Return (X, Y) of the center of cell containing provided text 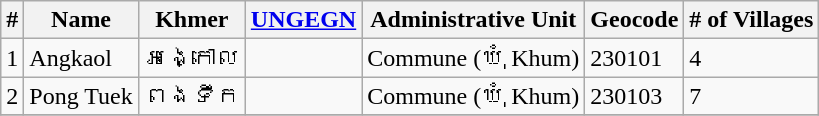
Pong Tuek (81, 96)
ពងទឹក (192, 96)
Name (81, 20)
4 (752, 58)
Angkaol (81, 58)
Khmer (192, 20)
2 (12, 96)
Geocode (634, 20)
# (12, 20)
1 (12, 58)
UNGEGN (303, 20)
7 (752, 96)
# of Villages (752, 20)
230103 (634, 96)
Administrative Unit (474, 20)
អង្កោល (192, 58)
230101 (634, 58)
